For the text-containing cell, return its midpoint in [x, y] coordinate format. 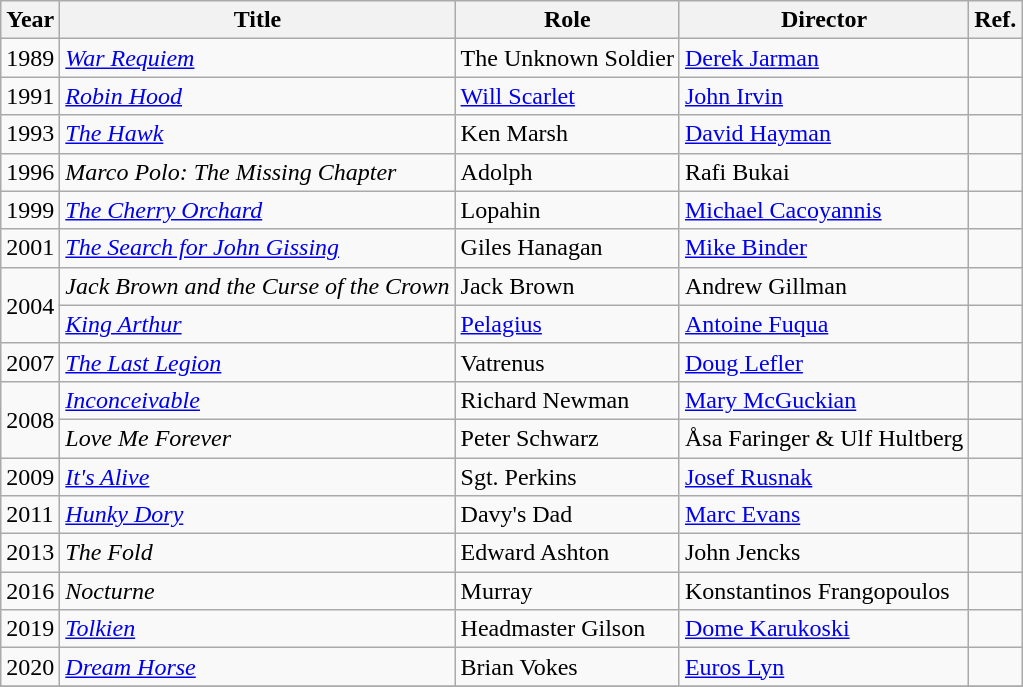
Giles Hanagan [567, 248]
1999 [30, 210]
Lopahin [567, 210]
The Last Legion [258, 362]
Mike Binder [824, 248]
The Hawk [258, 134]
2020 [30, 667]
It's Alive [258, 477]
Josef Rusnak [824, 477]
King Arthur [258, 324]
Adolph [567, 172]
Vatrenus [567, 362]
Inconceivable [258, 400]
Marco Polo: The Missing Chapter [258, 172]
Dream Horse [258, 667]
Tolkien [258, 629]
2019 [30, 629]
2004 [30, 305]
1989 [30, 58]
Euros Lyn [824, 667]
Marc Evans [824, 515]
Derek Jarman [824, 58]
Director [824, 20]
Pelagius [567, 324]
Brian Vokes [567, 667]
Headmaster Gilson [567, 629]
Edward Ashton [567, 553]
Dome Karukoski [824, 629]
Richard Newman [567, 400]
Rafi Bukai [824, 172]
Doug Lefler [824, 362]
Konstantinos Frangopoulos [824, 591]
2001 [30, 248]
Andrew Gillman [824, 286]
Ken Marsh [567, 134]
Murray [567, 591]
1996 [30, 172]
John Jencks [824, 553]
2008 [30, 419]
Antoine Fuqua [824, 324]
2016 [30, 591]
Ref. [996, 20]
Year [30, 20]
Mary McGuckian [824, 400]
Will Scarlet [567, 96]
Michael Cacoyannis [824, 210]
The Unknown Soldier [567, 58]
The Cherry Orchard [258, 210]
2011 [30, 515]
David Hayman [824, 134]
2013 [30, 553]
John Irvin [824, 96]
Sgt. Perkins [567, 477]
Jack Brown and the Curse of the Crown [258, 286]
2009 [30, 477]
Jack Brown [567, 286]
The Fold [258, 553]
1991 [30, 96]
Love Me Forever [258, 438]
War Requiem [258, 58]
Davy's Dad [567, 515]
Hunky Dory [258, 515]
Åsa Faringer & Ulf Hultberg [824, 438]
Role [567, 20]
1993 [30, 134]
The Search for John Gissing [258, 248]
2007 [30, 362]
Robin Hood [258, 96]
Nocturne [258, 591]
Peter Schwarz [567, 438]
Title [258, 20]
